Find where the given text appears and provide that cell's center as (X, Y) coordinate. 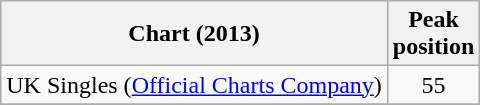
55 (433, 85)
Chart (2013) (194, 34)
Peakposition (433, 34)
UK Singles (Official Charts Company) (194, 85)
